Find where the given text appears and provide that cell's center as [X, Y] coordinate. 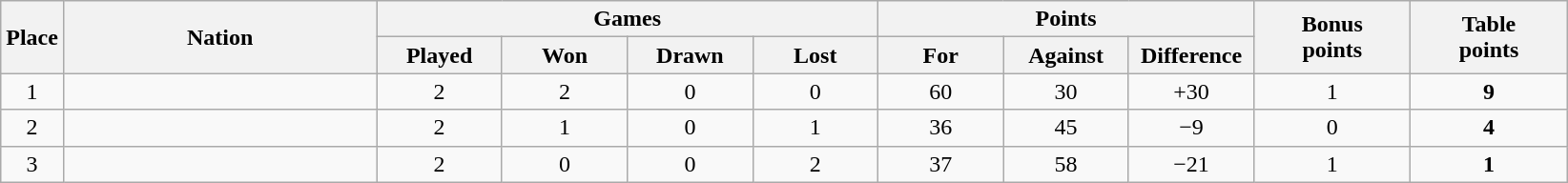
Played [439, 55]
For [940, 55]
Nation [219, 37]
60 [940, 91]
Place [32, 37]
Lost [815, 55]
Won [565, 55]
Against [1066, 55]
Bonuspoints [1332, 37]
3 [32, 164]
−21 [1190, 164]
58 [1066, 164]
+30 [1190, 91]
37 [940, 164]
45 [1066, 128]
9 [1489, 91]
30 [1066, 91]
Tablepoints [1489, 37]
Games [628, 19]
4 [1489, 128]
36 [940, 128]
Drawn [691, 55]
Points [1065, 19]
Difference [1190, 55]
−9 [1190, 128]
